Find where the given text appears and provide that cell's center as (X, Y) coordinate. 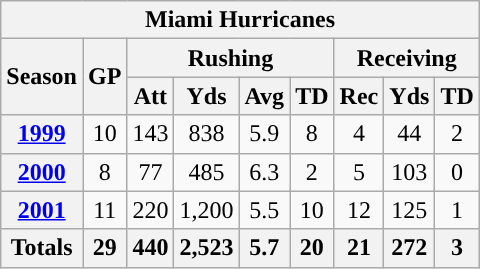
1 (457, 210)
29 (104, 248)
1,200 (206, 210)
838 (206, 134)
44 (410, 134)
Rec (359, 96)
Miami Hurricanes (240, 20)
143 (150, 134)
103 (410, 172)
272 (410, 248)
440 (150, 248)
Att (150, 96)
Avg (264, 96)
Receiving (406, 58)
Season (42, 77)
Rushing (230, 58)
11 (104, 210)
0 (457, 172)
21 (359, 248)
2001 (42, 210)
125 (410, 210)
6.3 (264, 172)
4 (359, 134)
Totals (42, 248)
5.5 (264, 210)
12 (359, 210)
2000 (42, 172)
GP (104, 77)
220 (150, 210)
3 (457, 248)
1999 (42, 134)
5.9 (264, 134)
5 (359, 172)
485 (206, 172)
5.7 (264, 248)
20 (312, 248)
2,523 (206, 248)
77 (150, 172)
